Output the [x, y] coordinate of the center of the cell containing the given text.  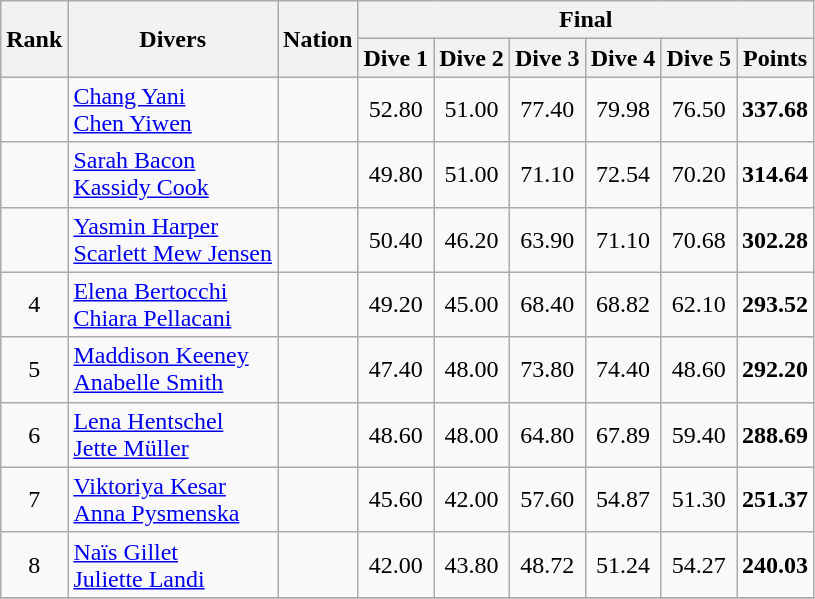
49.80 [396, 174]
46.20 [472, 240]
45.60 [396, 500]
Points [776, 58]
70.20 [699, 174]
48.72 [547, 564]
293.52 [776, 304]
68.82 [623, 304]
288.69 [776, 434]
Elena BertocchiChiara Pellacani [173, 304]
7 [34, 500]
6 [34, 434]
68.40 [547, 304]
79.98 [623, 110]
Nation [318, 39]
8 [34, 564]
45.00 [472, 304]
49.20 [396, 304]
77.40 [547, 110]
51.30 [699, 500]
73.80 [547, 370]
Yasmin HarperScarlett Mew Jensen [173, 240]
70.68 [699, 240]
Viktoriya KesarAnna Pysmenska [173, 500]
54.87 [623, 500]
Divers [173, 39]
Final [586, 20]
59.40 [699, 434]
292.20 [776, 370]
43.80 [472, 564]
Dive 1 [396, 58]
54.27 [699, 564]
Dive 2 [472, 58]
4 [34, 304]
Dive 5 [699, 58]
47.40 [396, 370]
62.10 [699, 304]
Lena HentschelJette Müller [173, 434]
72.54 [623, 174]
337.68 [776, 110]
67.89 [623, 434]
Dive 4 [623, 58]
64.80 [547, 434]
5 [34, 370]
51.24 [623, 564]
57.60 [547, 500]
Naïs GilletJuliette Landi [173, 564]
74.40 [623, 370]
240.03 [776, 564]
251.37 [776, 500]
52.80 [396, 110]
Dive 3 [547, 58]
63.90 [547, 240]
302.28 [776, 240]
314.64 [776, 174]
Rank [34, 39]
50.40 [396, 240]
Sarah BaconKassidy Cook [173, 174]
Chang YaniChen Yiwen [173, 110]
Maddison KeeneyAnabelle Smith [173, 370]
76.50 [699, 110]
